Capture the cell that displays the provided text and extract its [X, Y] central coordinate. 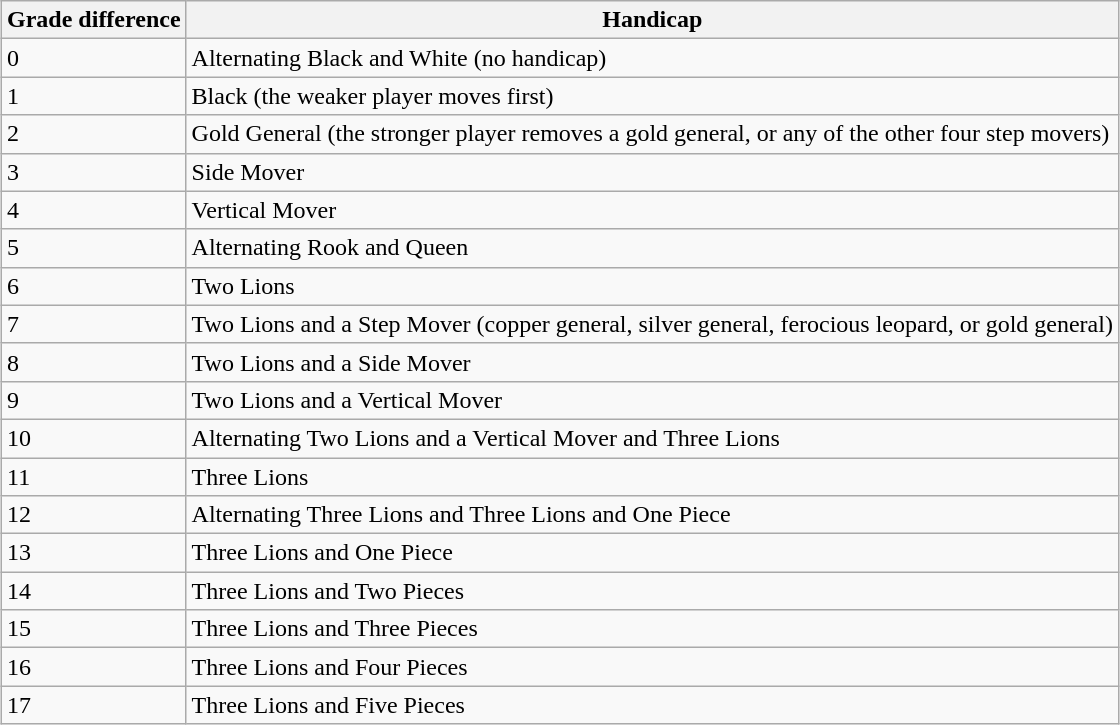
Two Lions and a Side Mover [652, 362]
Vertical Mover [652, 210]
4 [94, 210]
Gold General (the stronger player removes a gold general, or any of the other four step movers) [652, 134]
Three Lions and Four Pieces [652, 667]
Three Lions and One Piece [652, 553]
Grade difference [94, 20]
Alternating Black and White (no handicap) [652, 58]
Alternating Rook and Queen [652, 248]
Black (the weaker player moves first) [652, 96]
12 [94, 515]
13 [94, 553]
Two Lions [652, 286]
6 [94, 286]
Alternating Three Lions and Three Lions and One Piece [652, 515]
Two Lions and a Step Mover (copper general, silver general, ferocious leopard, or gold general) [652, 324]
Two Lions and a Vertical Mover [652, 400]
10 [94, 438]
16 [94, 667]
5 [94, 248]
3 [94, 172]
1 [94, 96]
Three Lions and Two Pieces [652, 591]
0 [94, 58]
9 [94, 400]
17 [94, 705]
Alternating Two Lions and a Vertical Mover and Three Lions [652, 438]
Three Lions and Five Pieces [652, 705]
Handicap [652, 20]
Three Lions [652, 477]
14 [94, 591]
Three Lions and Three Pieces [652, 629]
7 [94, 324]
8 [94, 362]
15 [94, 629]
Side Mover [652, 172]
11 [94, 477]
2 [94, 134]
